Output the (x, y) coordinate of the center of the cell containing the given text.  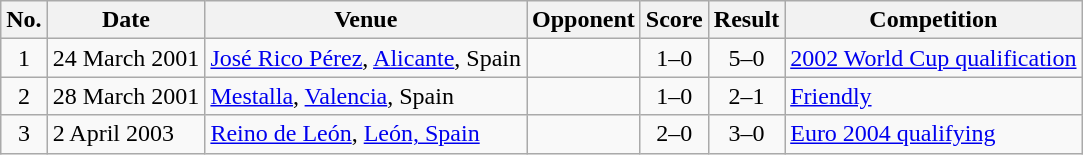
Opponent (584, 20)
1 (24, 58)
José Rico Pérez, Alicante, Spain (366, 58)
Venue (366, 20)
Euro 2004 qualifying (934, 134)
5–0 (746, 58)
24 March 2001 (126, 58)
2–0 (674, 134)
Reino de León, León, Spain (366, 134)
2002 World Cup qualification (934, 58)
28 March 2001 (126, 96)
2 April 2003 (126, 134)
Competition (934, 20)
Mestalla, Valencia, Spain (366, 96)
3 (24, 134)
Score (674, 20)
Date (126, 20)
No. (24, 20)
Friendly (934, 96)
Result (746, 20)
2–1 (746, 96)
3–0 (746, 134)
2 (24, 96)
